Find where the given text appears and provide that cell's center as (x, y) coordinate. 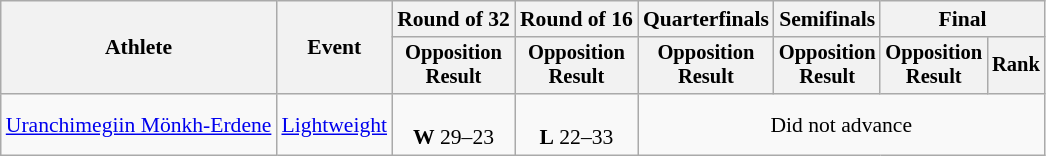
Athlete (139, 48)
W 29–23 (454, 124)
Uranchimegiin Mönkh-Erdene (139, 124)
Semifinals (828, 19)
Rank (1016, 66)
Did not advance (842, 124)
Round of 16 (576, 19)
Quarterfinals (706, 19)
Final (962, 19)
Round of 32 (454, 19)
L 22–33 (576, 124)
Event (334, 48)
Lightweight (334, 124)
